From the cell containing the given text, extract its center point as (X, Y) coordinate. 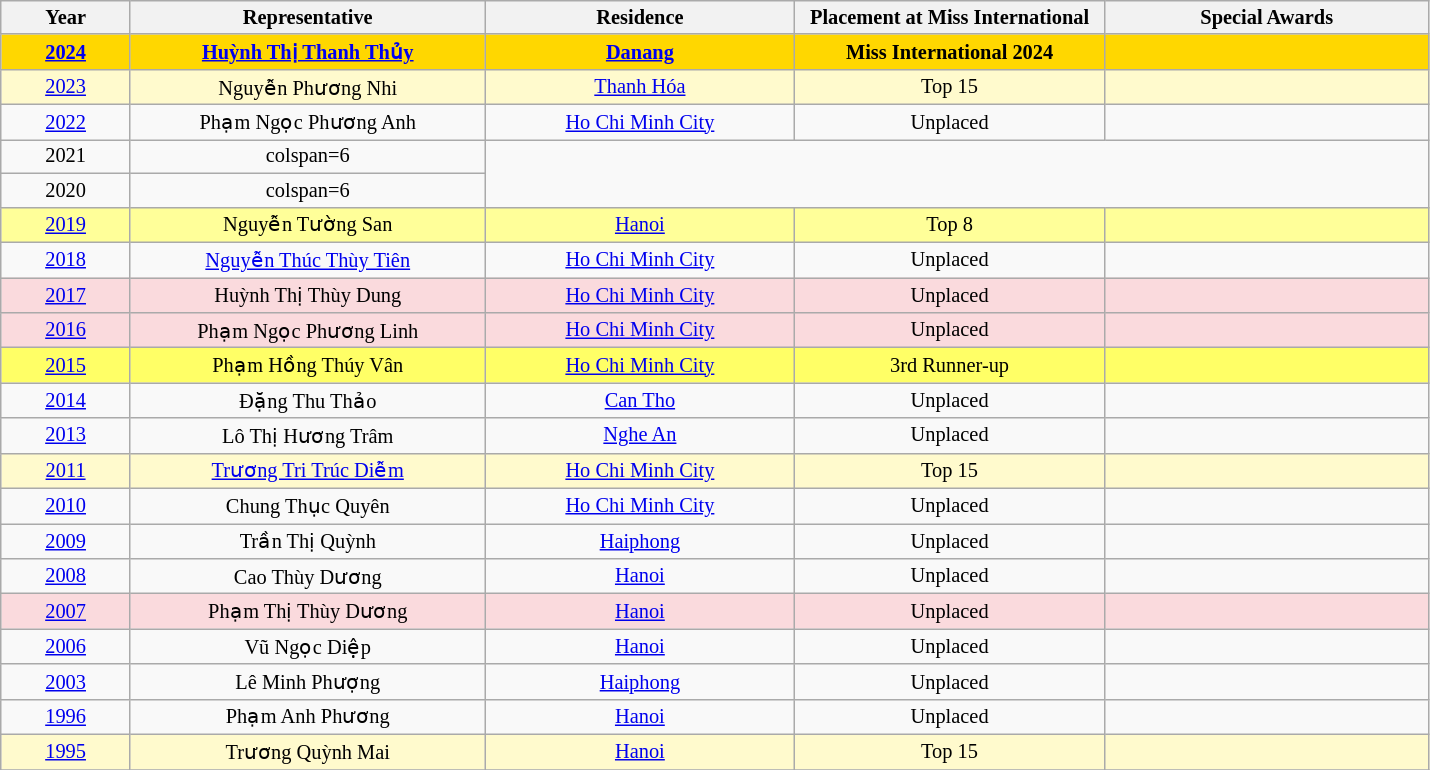
Residence (640, 17)
Nguyễn Phương Nhi (308, 86)
2022 (66, 122)
Danang (640, 52)
Thanh Hóa (640, 86)
Nguyễn Tường San (308, 224)
2023 (66, 86)
Lê Minh Phượng (308, 682)
1995 (66, 752)
Đặng Thu Thảo (308, 400)
Phạm Anh Phương (308, 716)
3rd Runner-up (950, 364)
Year (66, 17)
Phạm Hồng Thúy Vân (308, 364)
2020 (66, 190)
Phạm Thị Thùy Dương (308, 612)
Trương Quỳnh Mai (308, 752)
2007 (66, 612)
2018 (66, 260)
2015 (66, 364)
2009 (66, 540)
Phạm Ngọc Phương Linh (308, 330)
Huỳnh Thị Thanh Thủy (308, 52)
Nghe An (640, 436)
Cao Thùy Dương (308, 576)
Lô Thị Hương Trâm (308, 436)
2016 (66, 330)
2006 (66, 646)
Placement at Miss International (950, 17)
2011 (66, 470)
2003 (66, 682)
Vũ Ngọc Diệp (308, 646)
2013 (66, 436)
Representative (308, 17)
Huỳnh Thị Thùy Dung (308, 294)
2014 (66, 400)
Special Awards (1266, 17)
Chung Thục Quyên (308, 506)
2024 (66, 52)
1996 (66, 716)
Miss International 2024 (950, 52)
2021 (66, 156)
2019 (66, 224)
Trần Thị Quỳnh (308, 540)
Trương Tri Trúc Diễm (308, 470)
2010 (66, 506)
Phạm Ngọc Phương Anh (308, 122)
Can Tho (640, 400)
2017 (66, 294)
Nguyễn Thúc Thùy Tiên (308, 260)
2008 (66, 576)
Top 8 (950, 224)
